Pinpoint the cell where the given text exists, returning its (x, y) midpoint coordinate. 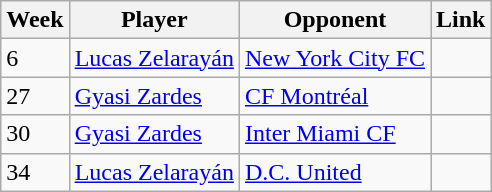
30 (35, 134)
Week (35, 20)
Inter Miami CF (334, 134)
6 (35, 58)
Link (461, 20)
27 (35, 96)
CF Montréal (334, 96)
34 (35, 172)
New York City FC (334, 58)
Opponent (334, 20)
Player (154, 20)
D.C. United (334, 172)
